Find where the given text appears and provide that cell's center as (x, y) coordinate. 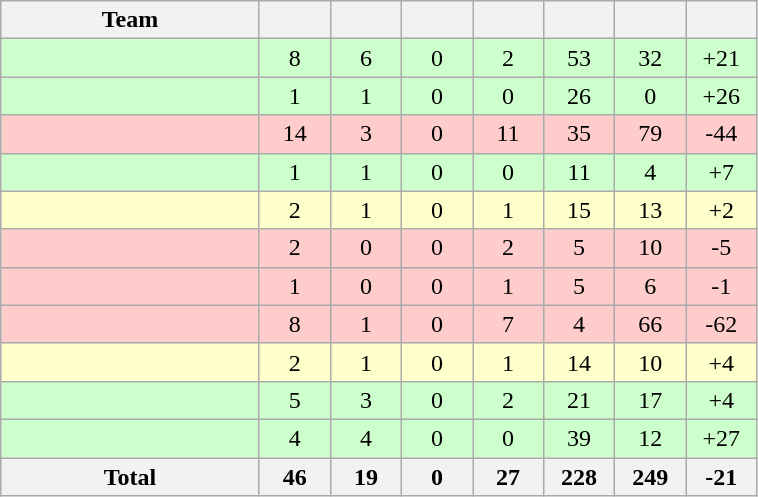
46 (294, 477)
-5 (722, 248)
15 (580, 210)
13 (650, 210)
+26 (722, 96)
-44 (722, 134)
21 (580, 400)
79 (650, 134)
53 (580, 58)
17 (650, 400)
32 (650, 58)
26 (580, 96)
66 (650, 324)
+21 (722, 58)
228 (580, 477)
249 (650, 477)
7 (508, 324)
-62 (722, 324)
-1 (722, 286)
Team (130, 20)
+27 (722, 438)
39 (580, 438)
12 (650, 438)
Total (130, 477)
19 (366, 477)
27 (508, 477)
35 (580, 134)
-21 (722, 477)
+7 (722, 172)
+2 (722, 210)
